From the cell containing the given text, extract its center point as (X, Y) coordinate. 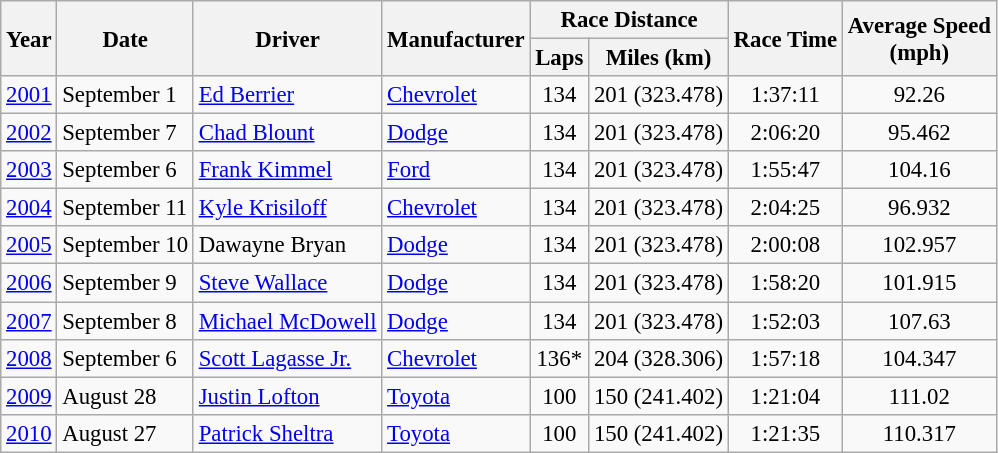
September 11 (125, 208)
110.317 (919, 433)
2009 (29, 396)
September 7 (125, 133)
136* (560, 358)
Driver (287, 38)
2001 (29, 95)
Ed Berrier (287, 95)
Dawayne Bryan (287, 245)
1:37:11 (785, 95)
August 27 (125, 433)
Ford (456, 170)
2006 (29, 283)
2005 (29, 245)
2008 (29, 358)
Kyle Krisiloff (287, 208)
1:21:04 (785, 396)
2004 (29, 208)
Patrick Sheltra (287, 433)
1:58:20 (785, 283)
Race Time (785, 38)
102.957 (919, 245)
1:57:18 (785, 358)
Manufacturer (456, 38)
September 1 (125, 95)
Chad Blount (287, 133)
95.462 (919, 133)
Date (125, 38)
1:55:47 (785, 170)
Frank Kimmel (287, 170)
September 10 (125, 245)
101.915 (919, 283)
104.347 (919, 358)
2007 (29, 321)
96.932 (919, 208)
August 28 (125, 396)
2:04:25 (785, 208)
111.02 (919, 396)
2:00:08 (785, 245)
Laps (560, 58)
Miles (km) (659, 58)
2010 (29, 433)
Year (29, 38)
1:52:03 (785, 321)
Justin Lofton (287, 396)
2003 (29, 170)
107.63 (919, 321)
92.26 (919, 95)
Michael McDowell (287, 321)
Steve Wallace (287, 283)
Scott Lagasse Jr. (287, 358)
2:06:20 (785, 133)
2002 (29, 133)
104.16 (919, 170)
1:21:35 (785, 433)
September 9 (125, 283)
Average Speed(mph) (919, 38)
204 (328.306) (659, 358)
September 8 (125, 321)
Race Distance (629, 20)
